Determine the (X, Y) coordinate at the center of the cell enclosing the given text.  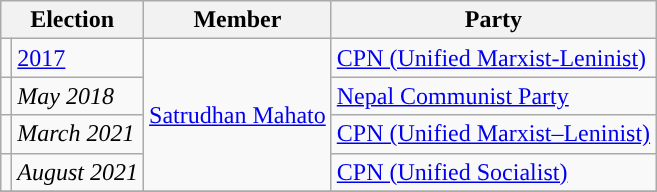
Member (238, 20)
August 2021 (78, 172)
May 2018 (78, 96)
March 2021 (78, 134)
Party (493, 20)
Election (72, 20)
CPN (Unified Socialist) (493, 172)
CPN (Unified Marxist-Leninist) (493, 58)
Nepal Communist Party (493, 96)
2017 (78, 58)
Satrudhan Mahato (238, 115)
CPN (Unified Marxist–Leninist) (493, 134)
